Extract the [X, Y] coordinate from the center of the cell holding the provided text.  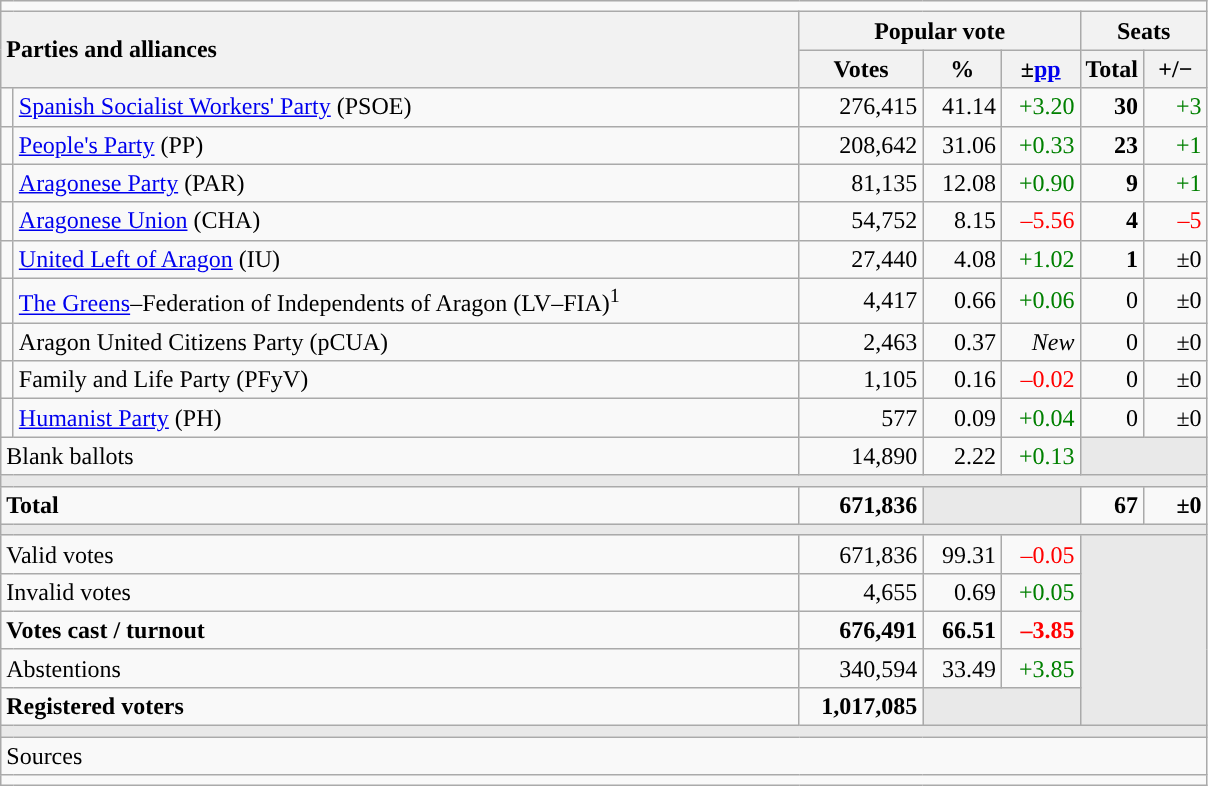
54,752 [861, 221]
New [1040, 342]
276,415 [861, 107]
67 [1112, 505]
Invalid votes [400, 592]
4 [1112, 221]
4.08 [962, 259]
Aragonese Union (CHA) [406, 221]
14,890 [861, 456]
Parties and alliances [400, 50]
The Greens–Federation of Independents of Aragon (LV–FIA)1 [406, 300]
23 [1112, 145]
4,417 [861, 300]
27,440 [861, 259]
0.16 [962, 380]
+0.06 [1040, 300]
–5 [1176, 221]
Humanist Party (PH) [406, 418]
Aragonese Party (PAR) [406, 183]
9 [1112, 183]
1,105 [861, 380]
+0.33 [1040, 145]
+0.05 [1040, 592]
–5.56 [1040, 221]
Abstentions [400, 668]
1 [1112, 259]
0.37 [962, 342]
340,594 [861, 668]
Aragon United Citizens Party (pCUA) [406, 342]
2,463 [861, 342]
United Left of Aragon (IU) [406, 259]
Family and Life Party (PFyV) [406, 380]
+3.85 [1040, 668]
–0.02 [1040, 380]
0.66 [962, 300]
0.69 [962, 592]
Registered voters [400, 706]
+0.13 [1040, 456]
30 [1112, 107]
4,655 [861, 592]
–0.05 [1040, 554]
12.08 [962, 183]
31.06 [962, 145]
66.51 [962, 630]
% [962, 69]
Seats [1144, 31]
+/− [1176, 69]
Spanish Socialist Workers' Party (PSOE) [406, 107]
Blank ballots [400, 456]
81,135 [861, 183]
208,642 [861, 145]
Sources [604, 756]
+3 [1176, 107]
–3.85 [1040, 630]
1,017,085 [861, 706]
+0.04 [1040, 418]
±pp [1040, 69]
676,491 [861, 630]
8.15 [962, 221]
Valid votes [400, 554]
+1.02 [1040, 259]
33.49 [962, 668]
+3.20 [1040, 107]
Votes cast / turnout [400, 630]
People's Party (PP) [406, 145]
99.31 [962, 554]
+0.90 [1040, 183]
0.09 [962, 418]
2.22 [962, 456]
577 [861, 418]
Votes [861, 69]
41.14 [962, 107]
Popular vote [940, 31]
